Capture the cell that displays the provided text and extract its [X, Y] central coordinate. 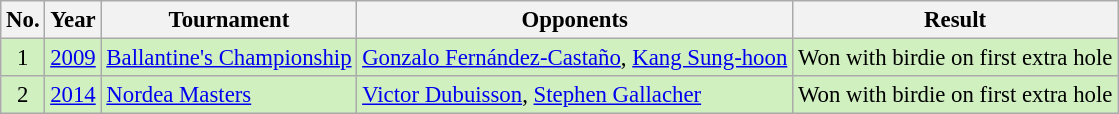
Victor Dubuisson, Stephen Gallacher [575, 95]
Nordea Masters [229, 95]
No. [23, 20]
1 [23, 58]
Year [73, 20]
Ballantine's Championship [229, 58]
Opponents [575, 20]
2009 [73, 58]
2014 [73, 95]
2 [23, 95]
Tournament [229, 20]
Gonzalo Fernández-Castaño, Kang Sung-hoon [575, 58]
Result [956, 20]
